Provide the [X, Y] coordinate of the cell's center where the given text is located.  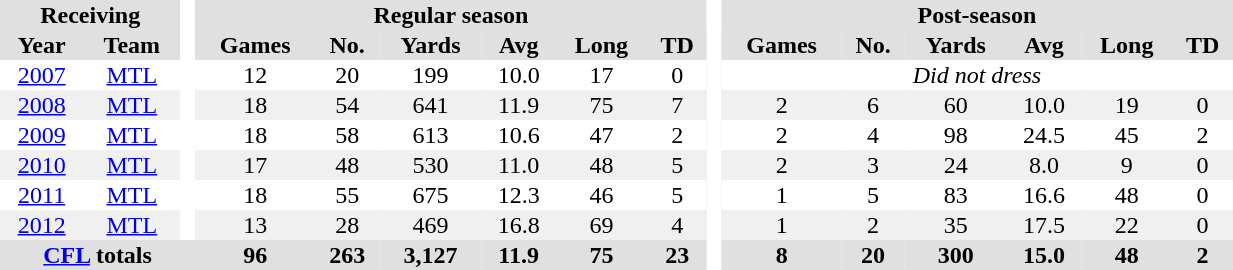
69 [601, 225]
13 [255, 225]
530 [430, 165]
23 [676, 255]
58 [347, 135]
98 [956, 135]
Team [132, 45]
35 [956, 225]
Regular season [451, 15]
46 [601, 195]
83 [956, 195]
641 [430, 105]
Post-season [978, 15]
675 [430, 195]
54 [347, 105]
11.0 [518, 165]
17.5 [1044, 225]
2010 [42, 165]
10.6 [518, 135]
47 [601, 135]
Receiving [90, 15]
55 [347, 195]
45 [1127, 135]
24 [956, 165]
28 [347, 225]
2008 [42, 105]
6 [874, 105]
Did not dress [978, 75]
2009 [42, 135]
3,127 [430, 255]
24.5 [1044, 135]
12.3 [518, 195]
199 [430, 75]
22 [1127, 225]
613 [430, 135]
60 [956, 105]
CFL totals [98, 255]
Year [42, 45]
96 [255, 255]
7 [676, 105]
16.8 [518, 225]
300 [956, 255]
263 [347, 255]
12 [255, 75]
8.0 [1044, 165]
15.0 [1044, 255]
19 [1127, 105]
2011 [42, 195]
9 [1127, 165]
16.6 [1044, 195]
469 [430, 225]
3 [874, 165]
8 [782, 255]
2007 [42, 75]
2012 [42, 225]
